Output the [X, Y] coordinate of the center of the cell containing the given text.  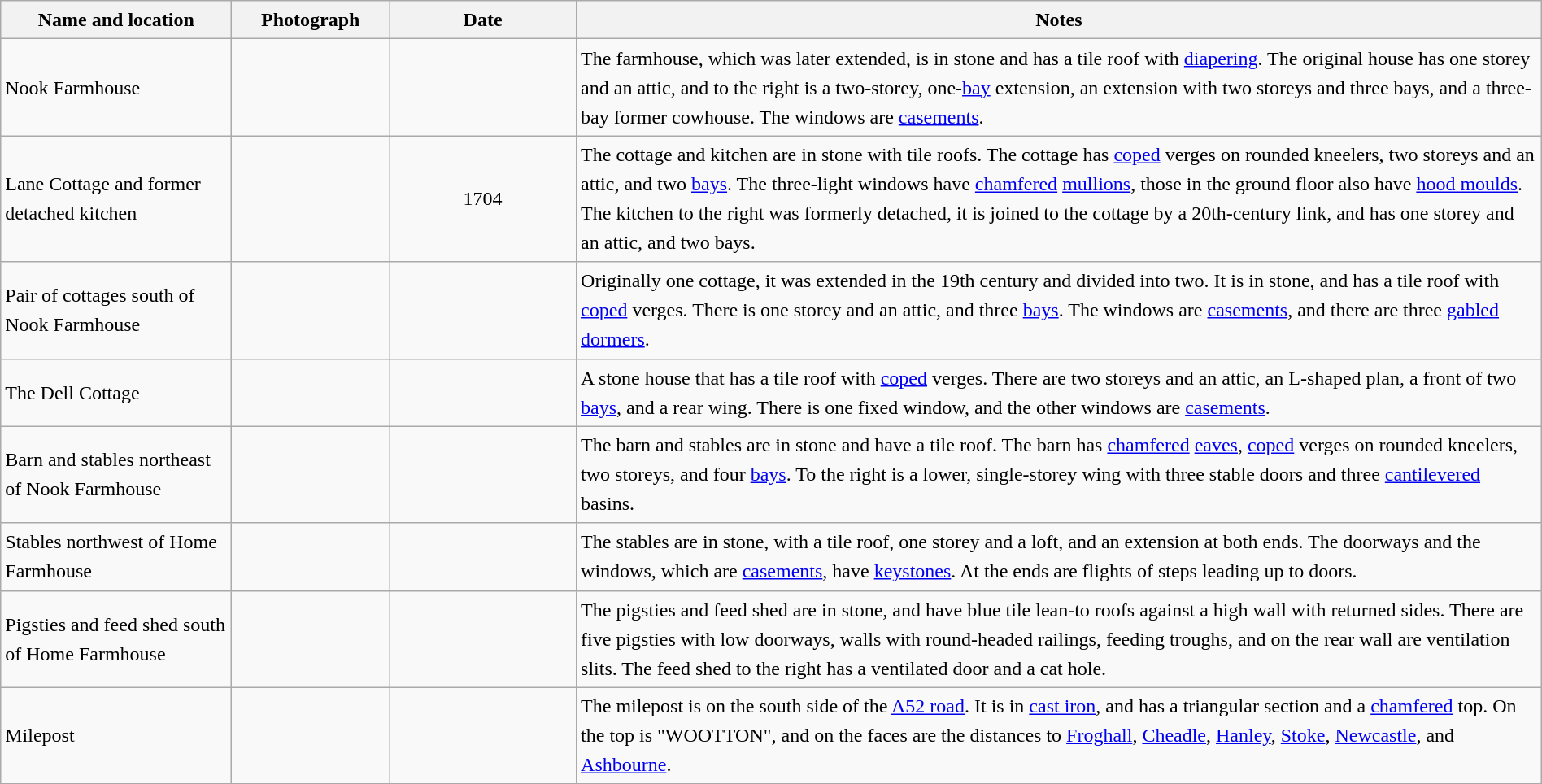
Pigsties and feed shed south of Home Farmhouse [116, 639]
Lane Cottage and former detached kitchen [116, 198]
Pair of cottages south of Nook Farmhouse [116, 311]
Stables northwest of Home Farmhouse [116, 556]
Notes [1059, 20]
Milepost [116, 735]
The Dell Cottage [116, 392]
Photograph [311, 20]
Barn and stables northeast of Nook Farmhouse [116, 475]
Date [483, 20]
1704 [483, 198]
Name and location [116, 20]
Nook Farmhouse [116, 88]
